Provide the [x, y] coordinate of the cell's center where the given text is located.  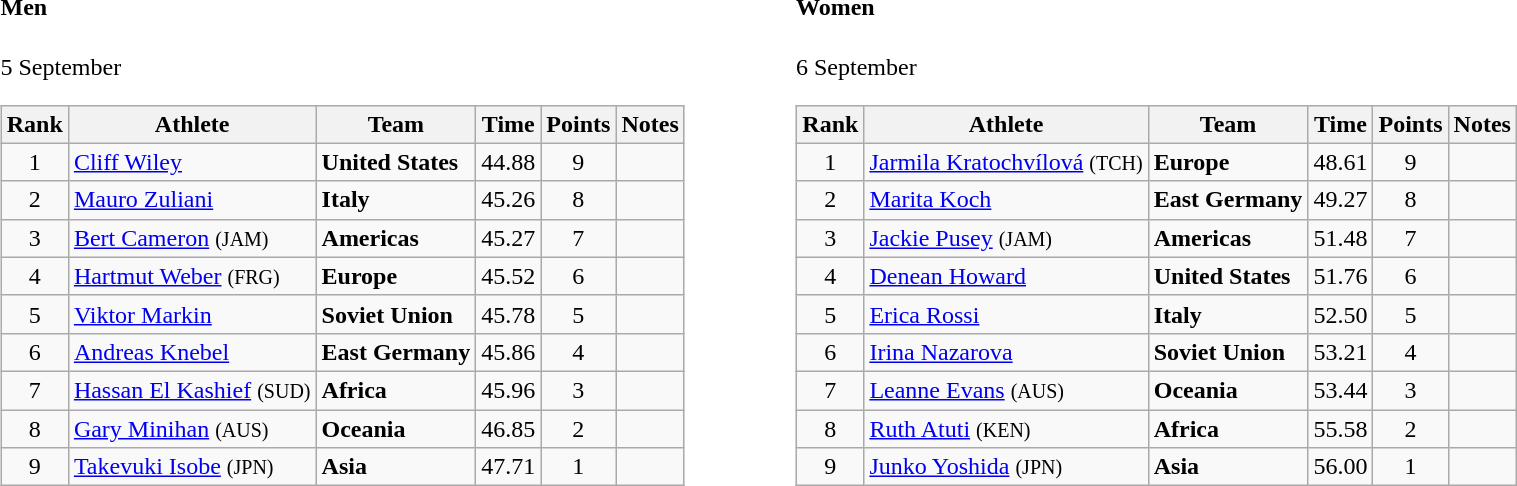
46.85 [508, 429]
Bert Cameron (JAM) [192, 238]
45.52 [508, 276]
56.00 [1340, 467]
52.50 [1340, 314]
Junko Yoshida (JPN) [1006, 467]
48.61 [1340, 162]
Jarmila Kratochvílová (TCH) [1006, 162]
Hassan El Kashief (SUD) [192, 390]
Viktor Markin [192, 314]
Leanne Evans (AUS) [1006, 390]
51.76 [1340, 276]
Takevuki Isobe (JPN) [192, 467]
47.71 [508, 467]
45.78 [508, 314]
45.96 [508, 390]
55.58 [1340, 429]
Gary Minihan (AUS) [192, 429]
Erica Rossi [1006, 314]
Jackie Pusey (JAM) [1006, 238]
Mauro Zuliani [192, 200]
51.48 [1340, 238]
Marita Koch [1006, 200]
44.88 [508, 162]
53.44 [1340, 390]
45.27 [508, 238]
Hartmut Weber (FRG) [192, 276]
Irina Nazarova [1006, 352]
49.27 [1340, 200]
Andreas Knebel [192, 352]
Ruth Atuti (KEN) [1006, 429]
53.21 [1340, 352]
45.86 [508, 352]
Denean Howard [1006, 276]
Cliff Wiley [192, 162]
45.26 [508, 200]
